Scan for the cell matching the given text and deliver its [X, Y] coordinate at center. 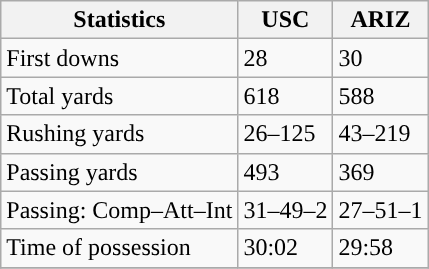
27–51–1 [380, 210]
Rushing yards [120, 134]
Passing yards [120, 172]
28 [286, 58]
30:02 [286, 248]
588 [380, 96]
Statistics [120, 20]
Passing: Comp–Att–Int [120, 210]
618 [286, 96]
Total yards [120, 96]
USC [286, 20]
26–125 [286, 134]
31–49–2 [286, 210]
29:58 [380, 248]
ARIZ [380, 20]
30 [380, 58]
First downs [120, 58]
43–219 [380, 134]
493 [286, 172]
369 [380, 172]
Time of possession [120, 248]
